Detect which cell encompasses the target text, then output its [x, y] center coordinate. 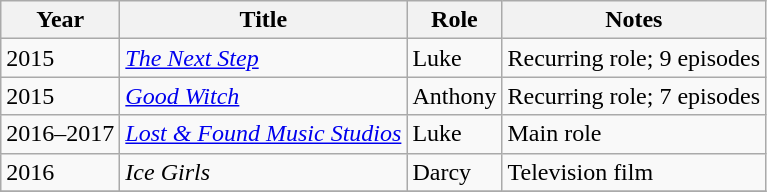
Darcy [454, 172]
Role [454, 20]
The Next Step [264, 58]
Title [264, 20]
2016 [60, 172]
Recurring role; 7 episodes [634, 96]
Anthony [454, 96]
Television film [634, 172]
Good Witch [264, 96]
Notes [634, 20]
Ice Girls [264, 172]
2016–2017 [60, 134]
Lost & Found Music Studios [264, 134]
Year [60, 20]
Main role [634, 134]
Recurring role; 9 episodes [634, 58]
